Pinpoint the cell where the given text exists, returning its [X, Y] midpoint coordinate. 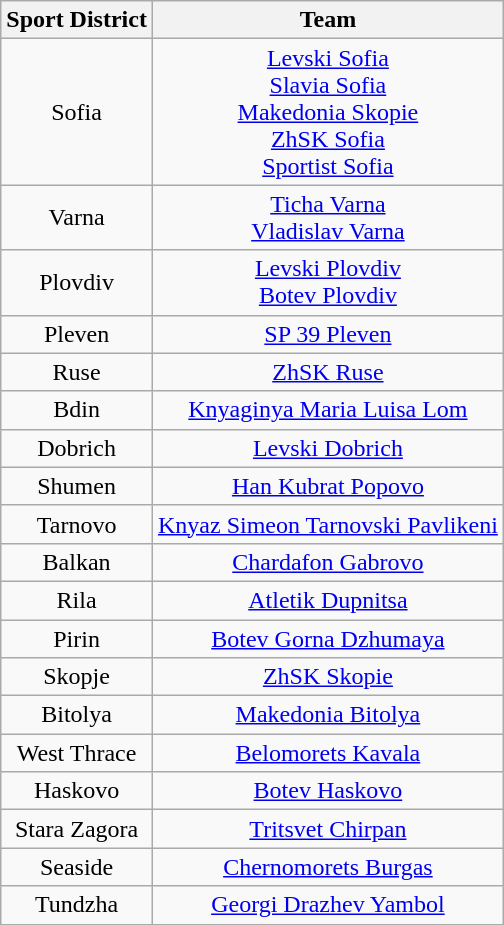
Ticha VarnaVladislav Varna [328, 218]
Pleven [77, 334]
Han Kubrat Popovo [328, 486]
ZhSK Ruse [328, 372]
Pirin [77, 639]
Levski SofiaSlavia SofiaMakedonia SkopieZhSK SofiaSportist Sofia [328, 112]
Bitolya [77, 715]
Tarnovo [77, 524]
Sport District [77, 20]
Levski PlovdivBotev Plovdiv [328, 282]
Sofia [77, 112]
Knyaginya Maria Luisa Lom [328, 410]
Ruse [77, 372]
Belomorets Kavala [328, 753]
Botev Gorna Dzhumaya [328, 639]
Haskovo [77, 791]
Balkan [77, 562]
Team [328, 20]
Bdin [77, 410]
Stara Zagora [77, 829]
Tritsvet Chirpan [328, 829]
Plovdiv [77, 282]
Knyaz Simeon Tarnovski Pavlikeni [328, 524]
Chernomorets Burgas [328, 867]
Rila [77, 600]
Botev Haskovo [328, 791]
Varna [77, 218]
Shumen [77, 486]
Chardafon Gabrovo [328, 562]
Seaside [77, 867]
Tundzha [77, 905]
SP 39 Pleven [328, 334]
Georgi Drazhev Yambol [328, 905]
ZhSK Skopie [328, 677]
Dobrich [77, 448]
West Thrace [77, 753]
Skopje [77, 677]
Atletik Dupnitsa [328, 600]
Levski Dobrich [328, 448]
Makedonia Bitolya [328, 715]
